Return the (X, Y) coordinate for the center point of the cell that contains the specified text.  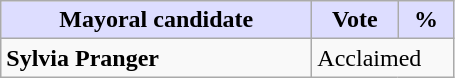
Sylvia Pranger (156, 58)
Mayoral candidate (156, 20)
Acclaimed (383, 58)
% (426, 20)
Vote (355, 20)
